Scan for the cell matching the given text and deliver its [x, y] coordinate at center. 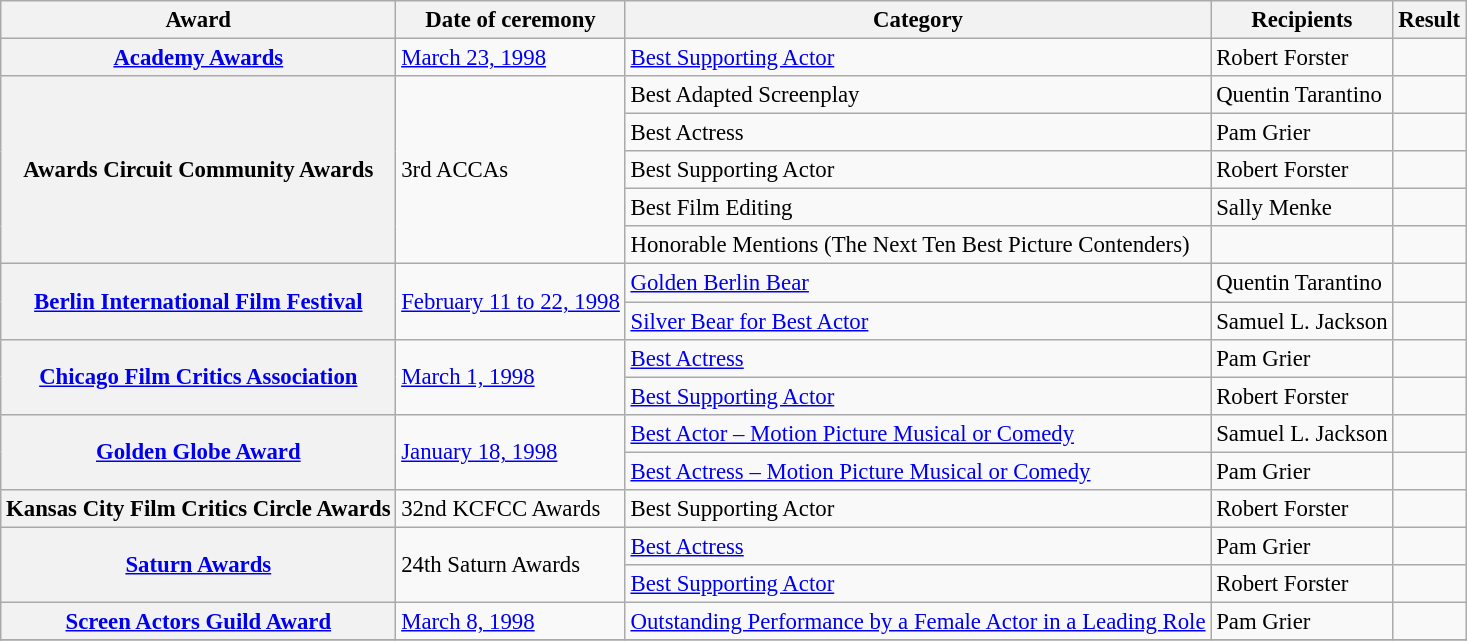
Honorable Mentions (The Next Ten Best Picture Contenders) [918, 245]
Best Film Editing [918, 208]
Result [1430, 20]
March 23, 1998 [510, 58]
32nd KCFCC Awards [510, 509]
Outstanding Performance by a Female Actor in a Leading Role [918, 621]
Kansas City Film Critics Circle Awards [198, 509]
Silver Bear for Best Actor [918, 321]
March 8, 1998 [510, 621]
Award [198, 20]
Berlin International Film Festival [198, 302]
Golden Globe Award [198, 452]
Screen Actors Guild Award [198, 621]
February 11 to 22, 1998 [510, 302]
Golden Berlin Bear [918, 283]
Recipients [1302, 20]
Best Actor – Motion Picture Musical or Comedy [918, 433]
Sally Menke [1302, 208]
Saturn Awards [198, 564]
Date of ceremony [510, 20]
Category [918, 20]
Awards Circuit Community Awards [198, 170]
Best Adapted Screenplay [918, 95]
January 18, 1998 [510, 452]
March 1, 1998 [510, 376]
24th Saturn Awards [510, 564]
3rd ACCAs [510, 170]
Best Actress – Motion Picture Musical or Comedy [918, 471]
Academy Awards [198, 58]
Chicago Film Critics Association [198, 376]
